Output the [X, Y] coordinate of the center of the cell containing the given text.  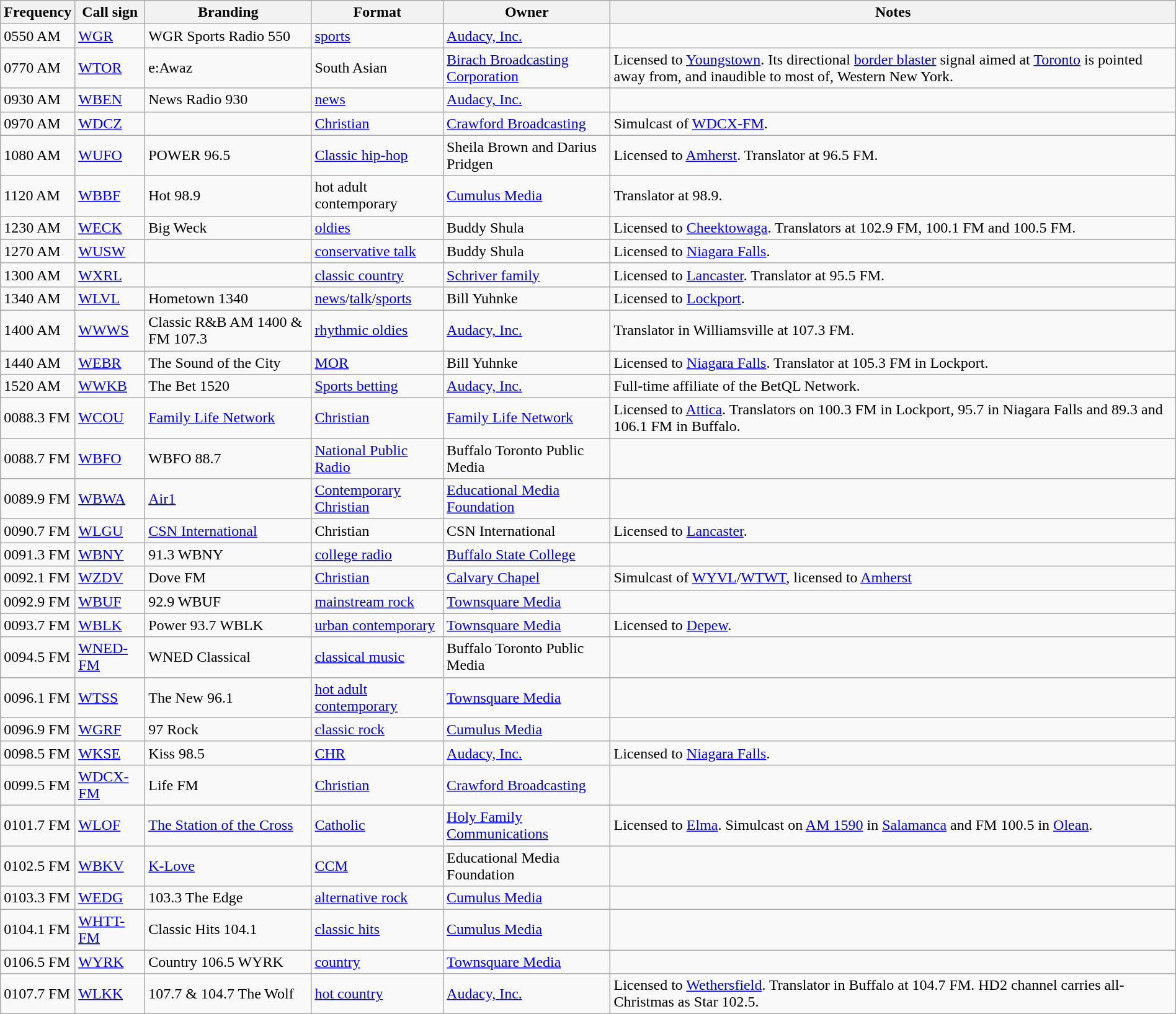
Licensed to Attica. Translators on 100.3 FM in Lockport, 95.7 in Niagara Falls and 89.3 and 106.1 FM in Buffalo. [893, 418]
WBWA [110, 499]
classic country [377, 275]
Holy Family Communications [527, 825]
Classic hip-hop [377, 155]
0107.7 FM [38, 994]
Owner [527, 12]
WLKK [110, 994]
Call sign [110, 12]
0770 AM [38, 68]
News Radio 930 [228, 100]
WTOR [110, 68]
1400 AM [38, 330]
WXRL [110, 275]
news/talk/sports [377, 298]
mainstream rock [377, 602]
WBFO 88.7 [228, 459]
CCM [377, 866]
Classic Hits 104.1 [228, 930]
0930 AM [38, 100]
WWKB [110, 386]
103.3 The Edge [228, 898]
WBUF [110, 602]
0089.9 FM [38, 499]
Notes [893, 12]
MOR [377, 363]
Air1 [228, 499]
Full-time affiliate of the BetQL Network. [893, 386]
Translator in Williamsville at 107.3 FM. [893, 330]
0550 AM [38, 36]
1230 AM [38, 228]
Hot 98.9 [228, 196]
WWWS [110, 330]
Branding [228, 12]
Licensed to Niagara Falls. Translator at 105.3 FM in Lockport. [893, 363]
1120 AM [38, 196]
Sheila Brown and Darius Pridgen [527, 155]
0090.7 FM [38, 531]
The Sound of the City [228, 363]
Hometown 1340 [228, 298]
1300 AM [38, 275]
WEDG [110, 898]
WYRK [110, 962]
Licensed to Elma. Simulcast on AM 1590 in Salamanca and FM 100.5 in Olean. [893, 825]
conservative talk [377, 251]
Catholic [377, 825]
country [377, 962]
classic rock [377, 729]
WECK [110, 228]
WBBF [110, 196]
rhythmic oldies [377, 330]
Licensed to Lancaster. [893, 531]
WBEN [110, 100]
WNED Classical [228, 657]
1080 AM [38, 155]
Licensed to Amherst. Translator at 96.5 FM. [893, 155]
0092.9 FM [38, 602]
WTSS [110, 697]
Contemporary Christian [377, 499]
hot country [377, 994]
0104.1 FM [38, 930]
WDCX-FM [110, 785]
1340 AM [38, 298]
Life FM [228, 785]
Translator at 98.9. [893, 196]
WGR Sports Radio 550 [228, 36]
0970 AM [38, 123]
WBLK [110, 625]
0106.5 FM [38, 962]
WUFO [110, 155]
WBKV [110, 866]
classical music [377, 657]
South Asian [377, 68]
WBFO [110, 459]
Licensed to Wethersfield. Translator in Buffalo at 104.7 FM. HD2 channel carries all-Christmas as Star 102.5. [893, 994]
0088.3 FM [38, 418]
Kiss 98.5 [228, 753]
classic hits [377, 930]
Big Weck [228, 228]
K-Love [228, 866]
CHR [377, 753]
1520 AM [38, 386]
0103.3 FM [38, 898]
Frequency [38, 12]
Dove FM [228, 578]
Calvary Chapel [527, 578]
Power 93.7 WBLK [228, 625]
107.7 & 104.7 The Wolf [228, 994]
0091.3 FM [38, 554]
1270 AM [38, 251]
WGR [110, 36]
Licensed to Depew. [893, 625]
WLGU [110, 531]
0102.5 FM [38, 866]
0088.7 FM [38, 459]
Birach Broadcasting Corporation [527, 68]
WKSE [110, 753]
WLVL [110, 298]
0094.5 FM [38, 657]
The Bet 1520 [228, 386]
Simulcast of WDCX-FM. [893, 123]
Schriver family [527, 275]
WZDV [110, 578]
WLOF [110, 825]
Licensed to Youngstown. Its directional border blaster signal aimed at Toronto is pointed away from, and inaudible to most of, Western New York. [893, 68]
The New 96.1 [228, 697]
0096.1 FM [38, 697]
POWER 96.5 [228, 155]
WDCZ [110, 123]
alternative rock [377, 898]
news [377, 100]
WUSW [110, 251]
sports [377, 36]
oldies [377, 228]
Country 106.5 WYRK [228, 962]
0099.5 FM [38, 785]
WBNY [110, 554]
WHTT-FM [110, 930]
0096.9 FM [38, 729]
urban contemporary [377, 625]
Format [377, 12]
WEBR [110, 363]
Buffalo State College [527, 554]
Simulcast of WYVL/WTWT, licensed to Amherst [893, 578]
National Public Radio [377, 459]
WNED-FM [110, 657]
97 Rock [228, 729]
92.9 WBUF [228, 602]
Classic R&B AM 1400 & FM 107.3 [228, 330]
91.3 WBNY [228, 554]
Sports betting [377, 386]
0092.1 FM [38, 578]
1440 AM [38, 363]
0098.5 FM [38, 753]
0093.7 FM [38, 625]
WCOU [110, 418]
Licensed to Lancaster. Translator at 95.5 FM. [893, 275]
Licensed to Lockport. [893, 298]
Licensed to Cheektowaga. Translators at 102.9 FM, 100.1 FM and 100.5 FM. [893, 228]
college radio [377, 554]
WGRF [110, 729]
0101.7 FM [38, 825]
e:Awaz [228, 68]
The Station of the Cross [228, 825]
